From the cell containing the given text, extract its center point as [X, Y] coordinate. 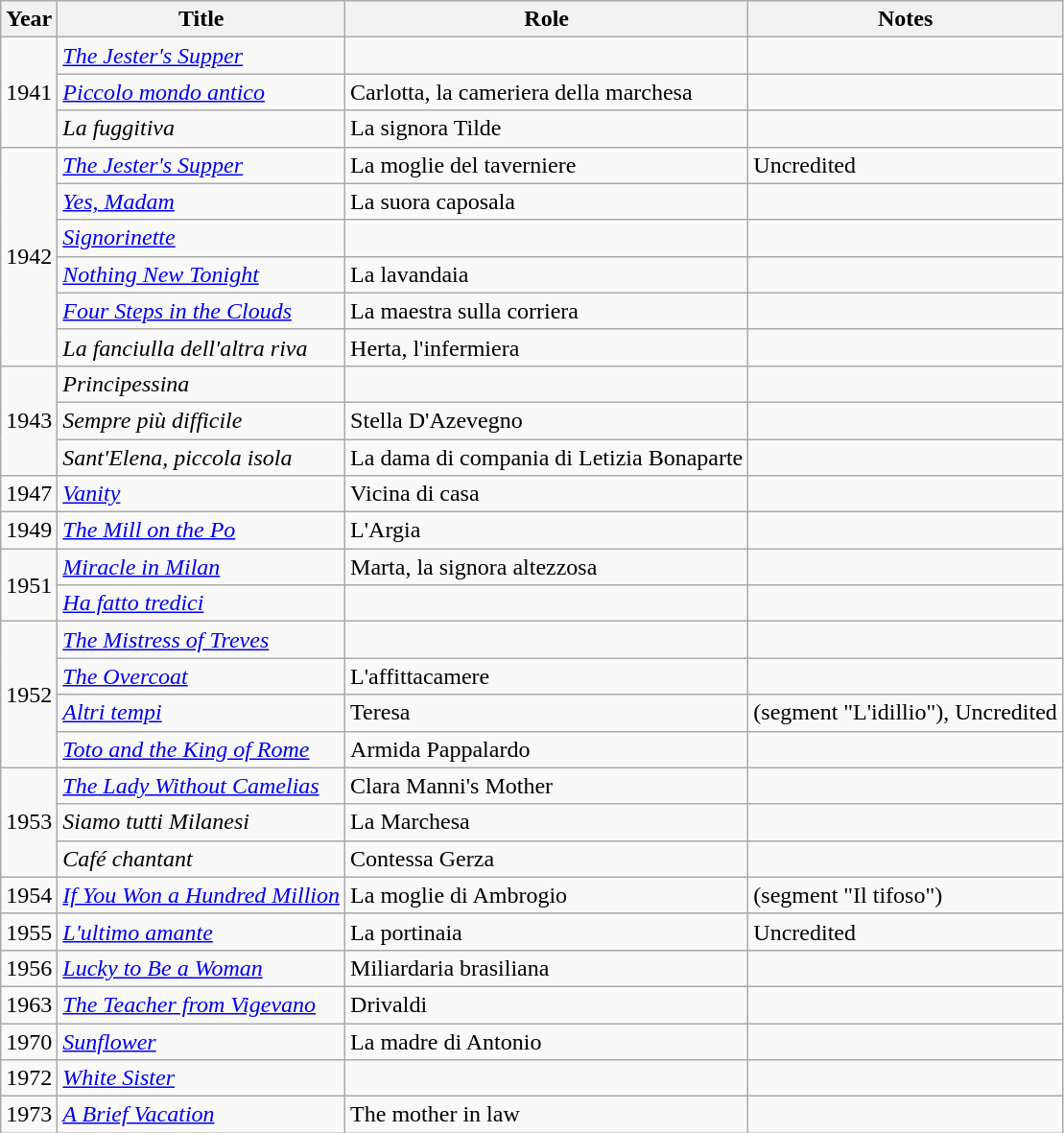
La moglie di Ambrogio [547, 895]
Teresa [547, 713]
Sunflower [201, 1041]
L'Argia [547, 531]
1954 [29, 895]
If You Won a Hundred Million [201, 895]
The Lady Without Camelias [201, 786]
L'ultimo amante [201, 932]
La dama di compania di Letizia Bonaparte [547, 458]
1943 [29, 420]
The Teacher from Vigevano [201, 1004]
Clara Manni's Mother [547, 786]
1955 [29, 932]
Nothing New Tonight [201, 274]
La fuggitiva [201, 129]
Title [201, 19]
Year [29, 19]
Role [547, 19]
The mother in law [547, 1115]
Drivaldi [547, 1004]
1942 [29, 256]
La signora Tilde [547, 129]
1951 [29, 585]
1941 [29, 92]
(segment "L'idillio"), Uncredited [906, 713]
La fanciulla dell'altra riva [201, 347]
1952 [29, 695]
Stella D'Azevegno [547, 420]
Armida Pappalardo [547, 749]
Vanity [201, 494]
La madre di Antonio [547, 1041]
Siamo tutti Milanesi [201, 822]
1963 [29, 1004]
Signorinette [201, 238]
Contessa Gerza [547, 859]
Sempre più difficile [201, 420]
The Mill on the Po [201, 531]
1972 [29, 1078]
Notes [906, 19]
Vicina di casa [547, 494]
The Overcoat [201, 676]
Sant'Elena, piccola isola [201, 458]
Carlotta, la cameriera della marchesa [547, 92]
White Sister [201, 1078]
1956 [29, 968]
Piccolo mondo antico [201, 92]
Principessina [201, 384]
La lavandaia [547, 274]
1953 [29, 822]
Miliardaria brasiliana [547, 968]
Miracle in Milan [201, 567]
A Brief Vacation [201, 1115]
(segment "Il tifoso") [906, 895]
L'affittacamere [547, 676]
1973 [29, 1115]
Four Steps in the Clouds [201, 311]
1949 [29, 531]
1947 [29, 494]
La moglie del taverniere [547, 165]
Herta, l'infermiera [547, 347]
Marta, la signora altezzosa [547, 567]
Yes, Madam [201, 201]
Café chantant [201, 859]
1970 [29, 1041]
Lucky to Be a Woman [201, 968]
La suora caposala [547, 201]
La maestra sulla corriera [547, 311]
La portinaia [547, 932]
La Marchesa [547, 822]
Toto and the King of Rome [201, 749]
Altri tempi [201, 713]
The Mistress of Treves [201, 640]
Ha fatto tredici [201, 603]
